Return (x, y) of the center of cell containing provided text 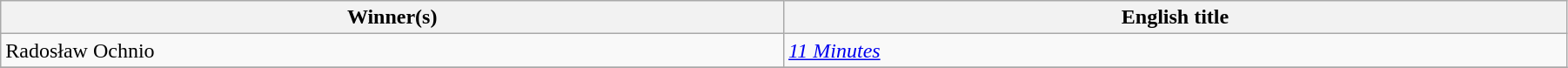
Winner(s) (392, 17)
11 Minutes (1176, 51)
English title (1176, 17)
Radosław Ochnio (392, 51)
